Pinpoint the cell where the given text exists, returning its [X, Y] midpoint coordinate. 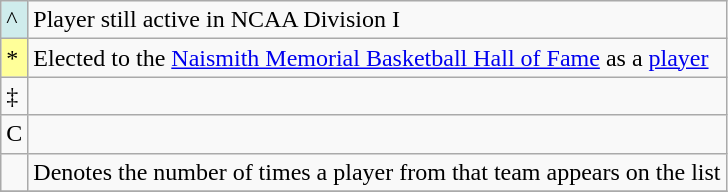
C [14, 134]
Elected to the Naismith Memorial Basketball Hall of Fame as a player [377, 58]
^ [14, 20]
‡ [14, 96]
* [14, 58]
Denotes the number of times a player from that team appears on the list [377, 172]
Player still active in NCAA Division I [377, 20]
